Find where the given text appears and provide that cell's center as (x, y) coordinate. 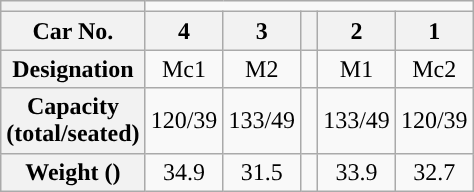
Weight () (73, 172)
Capacity(total/seated) (73, 120)
34.9 (184, 172)
Mc1 (184, 69)
4 (184, 31)
Designation (73, 69)
Mc2 (434, 69)
31.5 (262, 172)
M2 (262, 69)
3 (262, 31)
32.7 (434, 172)
2 (357, 31)
M1 (357, 69)
33.9 (357, 172)
Car No. (73, 31)
1 (434, 31)
